Search for the cell housing the specified text and yield its [X, Y] center coordinate. 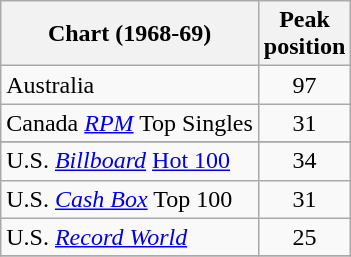
U.S. Billboard Hot 100 [130, 161]
Peakposition [304, 34]
Canada RPM Top Singles [130, 123]
34 [304, 161]
25 [304, 237]
Chart (1968-69) [130, 34]
97 [304, 85]
Australia [130, 85]
U.S. Cash Box Top 100 [130, 199]
U.S. Record World [130, 237]
